For the text-containing cell, return its midpoint in (x, y) coordinate format. 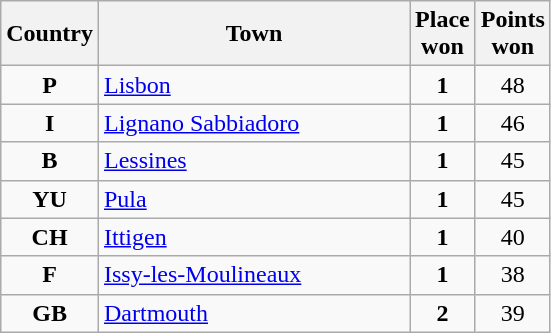
B (50, 161)
Dartmouth (254, 313)
39 (512, 313)
GB (50, 313)
Pula (254, 199)
Lessines (254, 161)
Lisbon (254, 85)
Town (254, 34)
Lignano Sabbiadoro (254, 123)
CH (50, 237)
Points won (512, 34)
48 (512, 85)
Ittigen (254, 237)
Issy-les-Moulineaux (254, 275)
2 (443, 313)
P (50, 85)
Country (50, 34)
I (50, 123)
46 (512, 123)
38 (512, 275)
Place won (443, 34)
40 (512, 237)
YU (50, 199)
F (50, 275)
